Search for the cell housing the specified text and yield its [x, y] center coordinate. 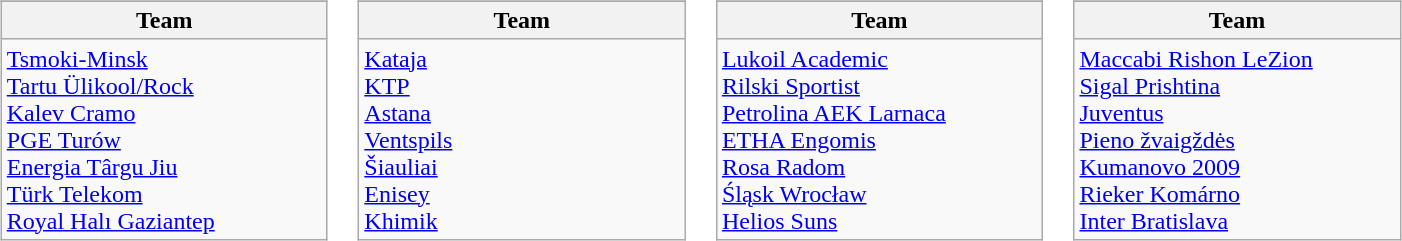
Lukoil Academic Rilski Sportist Petrolina AEK Larnaca ETHA Engomis Rosa Radom Śląsk Wrocław Helios Suns [879, 139]
Maccabi Rishon LeZion Sigal Prishtina Juventus Pieno žvaigždės Kumanovo 2009 Rieker Komárno Inter Bratislava [1237, 139]
Kataja KTP Astana Ventspils Šiauliai Enisey Khimik [522, 139]
Tsmoki-Minsk Tartu Ülikool/Rock Kalev Cramo PGE Turów Energia Târgu Jiu Türk Telekom Royal Halı Gaziantep [164, 139]
